Determine the [X, Y] coordinate at the center of the cell enclosing the given text.  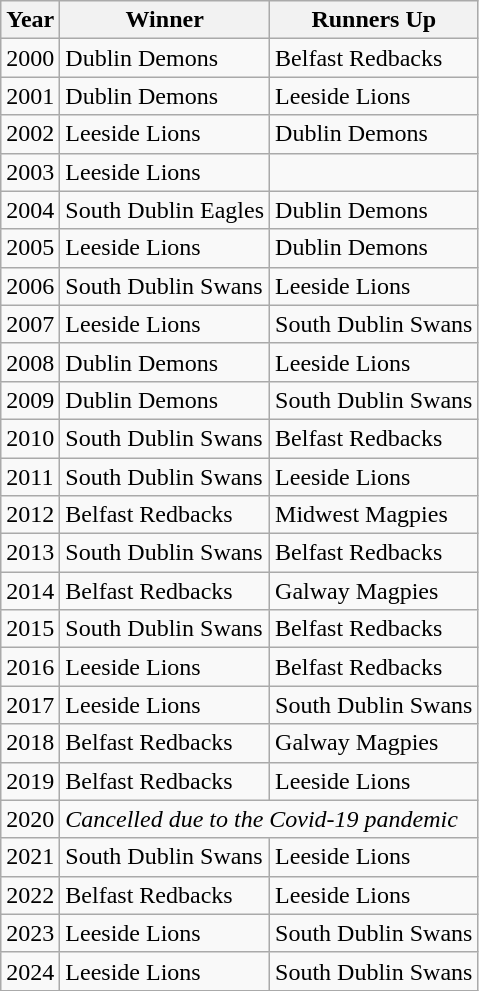
2003 [30, 172]
Cancelled due to the Covid-19 pandemic [269, 819]
2019 [30, 781]
2017 [30, 705]
2011 [30, 477]
2018 [30, 743]
2000 [30, 58]
2010 [30, 438]
2002 [30, 134]
2021 [30, 857]
2005 [30, 248]
2015 [30, 629]
Year [30, 20]
2006 [30, 286]
2009 [30, 400]
2014 [30, 591]
2023 [30, 933]
South Dublin Eagles [165, 210]
2001 [30, 96]
Winner [165, 20]
2013 [30, 553]
Midwest Magpies [374, 515]
2004 [30, 210]
2022 [30, 895]
2012 [30, 515]
2016 [30, 667]
Runners Up [374, 20]
2008 [30, 362]
2024 [30, 971]
2007 [30, 324]
2020 [30, 819]
